Locate the cell with the specified text and output its (x, y) center coordinate. 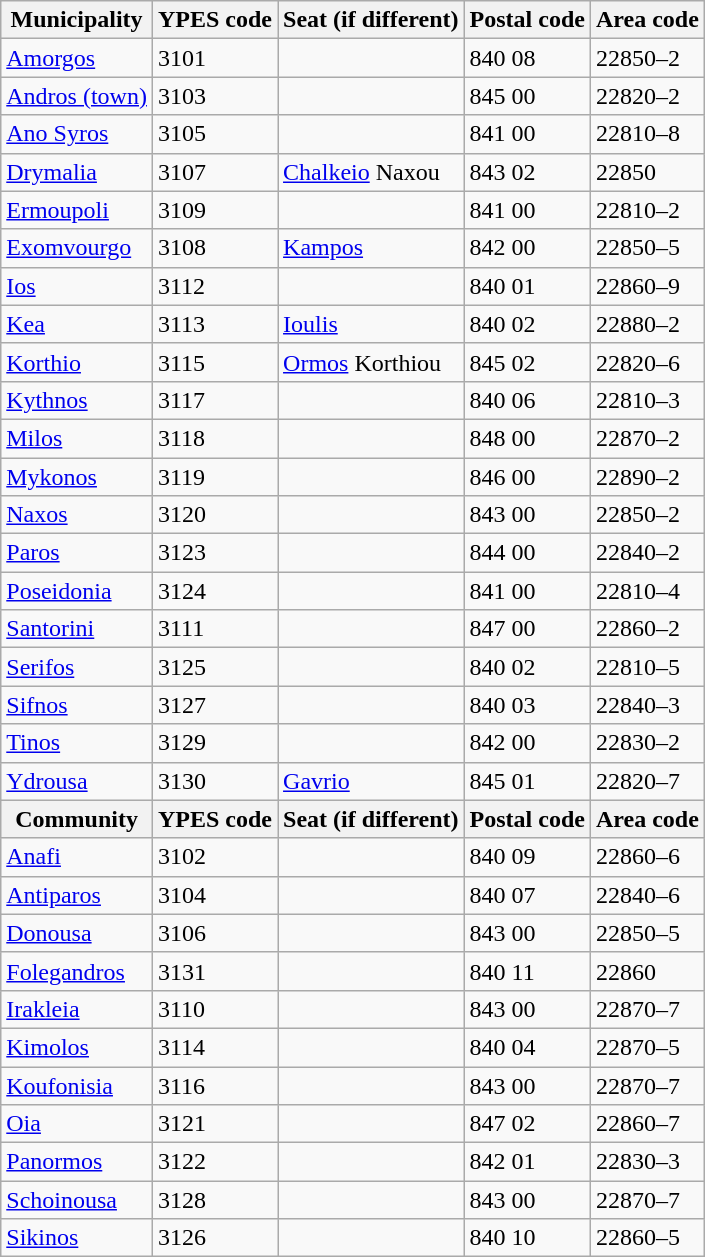
845 00 (527, 96)
Folegandros (77, 971)
Municipality (77, 20)
3102 (214, 857)
Schoinousa (77, 1200)
Ormos Korthiou (372, 362)
Korthio (77, 362)
Serifos (77, 667)
Community (77, 819)
22860 (647, 971)
Kampos (372, 248)
22840–3 (647, 705)
3112 (214, 286)
22810–5 (647, 667)
22860–5 (647, 1238)
847 02 (527, 1124)
22850 (647, 172)
842 01 (527, 1162)
3104 (214, 895)
22810–8 (647, 134)
22870–2 (647, 438)
3126 (214, 1238)
3121 (214, 1124)
Exomvourgo (77, 248)
Ermoupoli (77, 210)
848 00 (527, 438)
Gavrio (372, 781)
3125 (214, 667)
3116 (214, 1085)
Donousa (77, 933)
Kea (77, 324)
3123 (214, 553)
Mykonos (77, 477)
3109 (214, 210)
Chalkeio Naxou (372, 172)
22890–2 (647, 477)
Kimolos (77, 1047)
Milos (77, 438)
Naxos (77, 515)
840 06 (527, 400)
22840–2 (647, 553)
3114 (214, 1047)
Anafi (77, 857)
3120 (214, 515)
840 01 (527, 286)
3103 (214, 96)
22810–4 (647, 591)
Koufonisia (77, 1085)
22820–2 (647, 96)
22870–5 (647, 1047)
840 10 (527, 1238)
3127 (214, 705)
3115 (214, 362)
3131 (214, 971)
Drymalia (77, 172)
Antiparos (77, 895)
22820–7 (647, 781)
22840–6 (647, 895)
3129 (214, 743)
Santorini (77, 629)
22860–7 (647, 1124)
22860–2 (647, 629)
22860–6 (647, 857)
3118 (214, 438)
Sifnos (77, 705)
845 02 (527, 362)
Poseidonia (77, 591)
3113 (214, 324)
Tinos (77, 743)
22830–3 (647, 1162)
840 04 (527, 1047)
Andros (town) (77, 96)
3105 (214, 134)
22880–2 (647, 324)
840 09 (527, 857)
846 00 (527, 477)
Paros (77, 553)
847 00 (527, 629)
22830–2 (647, 743)
Irakleia (77, 1009)
840 07 (527, 895)
22860–9 (647, 286)
3101 (214, 58)
Ioulis (372, 324)
Oia (77, 1124)
3110 (214, 1009)
840 03 (527, 705)
3122 (214, 1162)
3124 (214, 591)
843 02 (527, 172)
3108 (214, 248)
22810–3 (647, 400)
3119 (214, 477)
Ydrousa (77, 781)
3130 (214, 781)
845 01 (527, 781)
22820–6 (647, 362)
Sikinos (77, 1238)
840 11 (527, 971)
Ano Syros (77, 134)
3111 (214, 629)
3117 (214, 400)
844 00 (527, 553)
3106 (214, 933)
Ios (77, 286)
Amorgos (77, 58)
Panormos (77, 1162)
3107 (214, 172)
22810–2 (647, 210)
3128 (214, 1200)
Kythnos (77, 400)
840 08 (527, 58)
